Scan for the cell matching the given text and deliver its (x, y) coordinate at center. 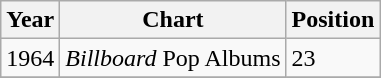
Year (30, 20)
23 (333, 58)
Position (333, 20)
Chart (173, 20)
Billboard Pop Albums (173, 58)
1964 (30, 58)
